Capture the cell that displays the provided text and extract its [x, y] central coordinate. 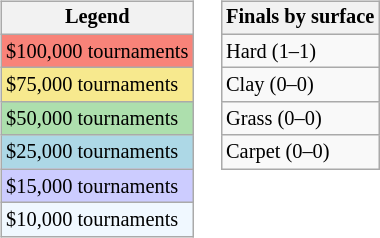
Grass (0–0) [300, 119]
Carpet (0–0) [300, 152]
Hard (1–1) [300, 51]
$50,000 tournaments [97, 119]
$15,000 tournaments [97, 186]
Finals by surface [300, 18]
$10,000 tournaments [97, 220]
$75,000 tournaments [97, 85]
$100,000 tournaments [97, 51]
$25,000 tournaments [97, 152]
Clay (0–0) [300, 85]
Legend [97, 18]
